Identify which cell holds the provided text, then report its [X, Y] central coordinate. 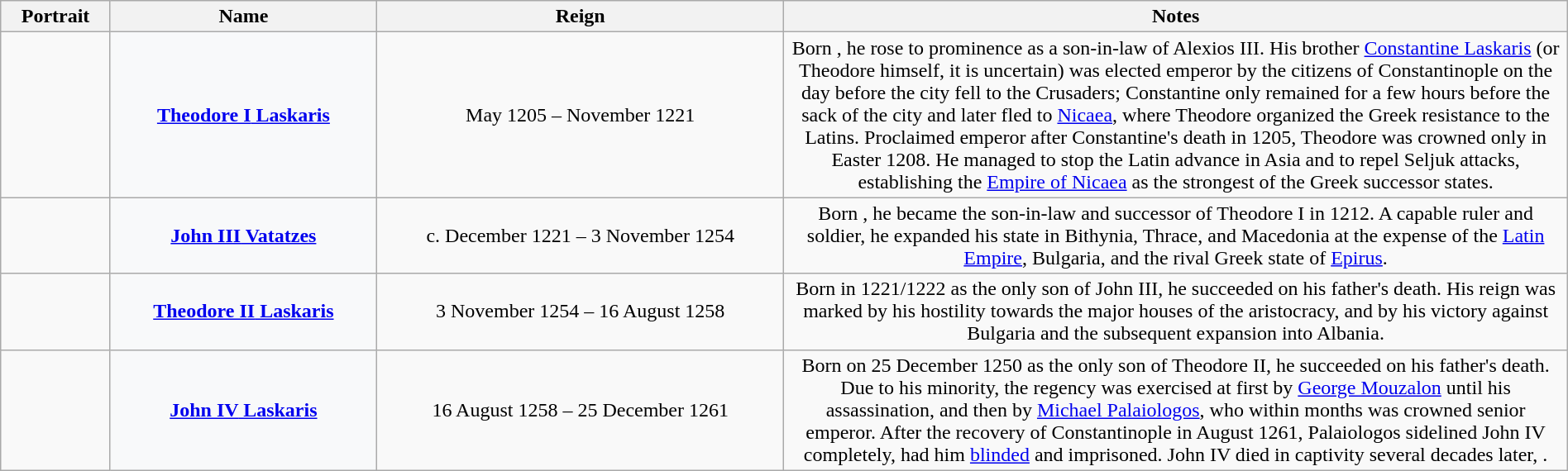
John III Vatatzes [243, 235]
Reign [581, 17]
May 1205 – November 1221 [581, 115]
c. December 1221 – 3 November 1254 [581, 235]
16 August 1258 – 25 December 1261 [581, 410]
Name [243, 17]
Notes [1176, 17]
Theodore I Laskaris [243, 115]
Theodore II Laskaris [243, 312]
Portrait [56, 17]
3 November 1254 – 16 August 1258 [581, 312]
John IV Laskaris [243, 410]
